Extract the (X, Y) coordinate from the center of the cell holding the provided text.  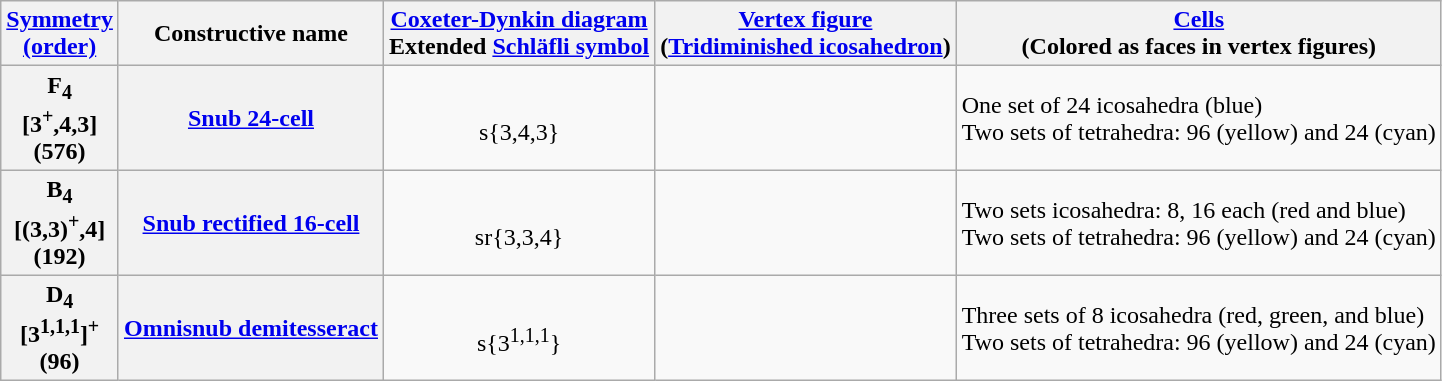
s{3,4,3} (520, 118)
s{31,1,1} (520, 328)
B4[(3,3)+,4](192) (60, 224)
Cells(Colored as faces in vertex figures) (1198, 34)
Symmetry(order) (60, 34)
Snub 24-cell (250, 118)
Vertex figure(Tridiminished icosahedron) (806, 34)
sr{3,3,4} (520, 224)
Constructive name (250, 34)
Omnisnub demitesseract (250, 328)
One set of 24 icosahedra (blue)Two sets of tetrahedra: 96 (yellow) and 24 (cyan) (1198, 118)
F4[3+,4,3](576) (60, 118)
D4[31,1,1]+(96) (60, 328)
Two sets icosahedra: 8, 16 each (red and blue)Two sets of tetrahedra: 96 (yellow) and 24 (cyan) (1198, 224)
Snub rectified 16-cell (250, 224)
Three sets of 8 icosahedra (red, green, and blue)Two sets of tetrahedra: 96 (yellow) and 24 (cyan) (1198, 328)
Coxeter-Dynkin diagramExtended Schläfli symbol (520, 34)
